Find where the given text appears and provide that cell's center as [x, y] coordinate. 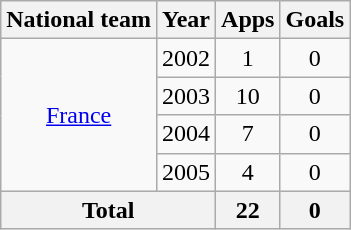
2005 [186, 172]
1 [248, 58]
Total [108, 210]
2004 [186, 134]
22 [248, 210]
France [79, 115]
2003 [186, 96]
Apps [248, 20]
Goals [315, 20]
7 [248, 134]
10 [248, 96]
Year [186, 20]
4 [248, 172]
National team [79, 20]
2002 [186, 58]
